Find where the given text appears and provide that cell's center as (X, Y) coordinate. 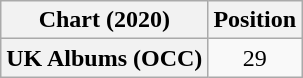
Position (255, 20)
UK Albums (OCC) (104, 58)
Chart (2020) (104, 20)
29 (255, 58)
